From the cell containing the given text, extract its center point as [X, Y] coordinate. 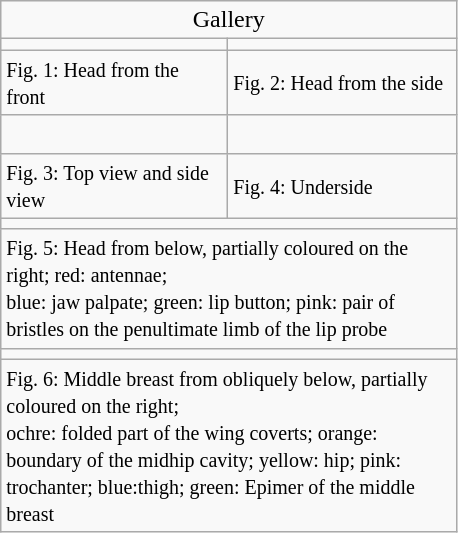
Gallery [229, 20]
Fig. 1: Head from the front [114, 82]
Fig. 3: Top view and side view [114, 186]
Fig. 4: Underside [342, 186]
Fig. 2: Head from the side [342, 82]
